Return [X, Y] of the center of cell containing provided text 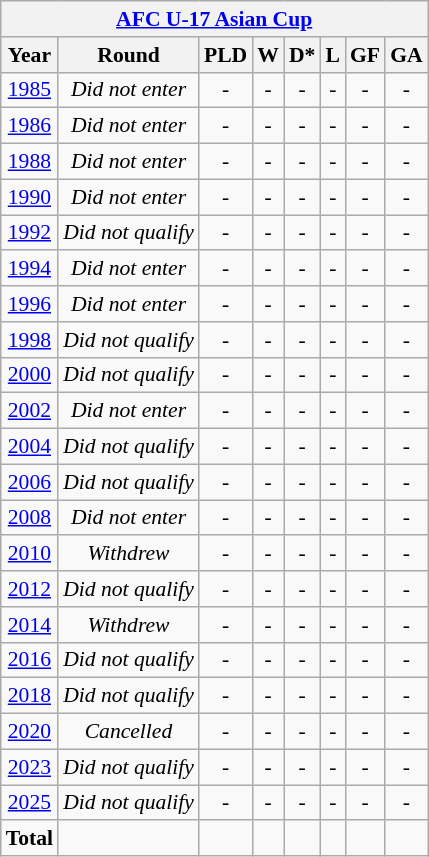
2006 [30, 482]
L [332, 55]
2023 [30, 767]
1986 [30, 126]
W [268, 55]
1990 [30, 197]
PLD [226, 55]
2004 [30, 447]
2002 [30, 411]
1988 [30, 162]
2025 [30, 803]
D* [302, 55]
Round [128, 55]
1996 [30, 304]
1992 [30, 233]
2010 [30, 554]
Cancelled [128, 732]
2000 [30, 375]
GF [365, 55]
Total [30, 839]
1985 [30, 90]
2008 [30, 518]
2020 [30, 732]
GA [406, 55]
AFC U-17 Asian Cup [214, 19]
1994 [30, 269]
2012 [30, 589]
2018 [30, 696]
2014 [30, 625]
1998 [30, 340]
Year [30, 55]
2016 [30, 660]
